Return the [X, Y] coordinate for the center point of the cell that contains the specified text.  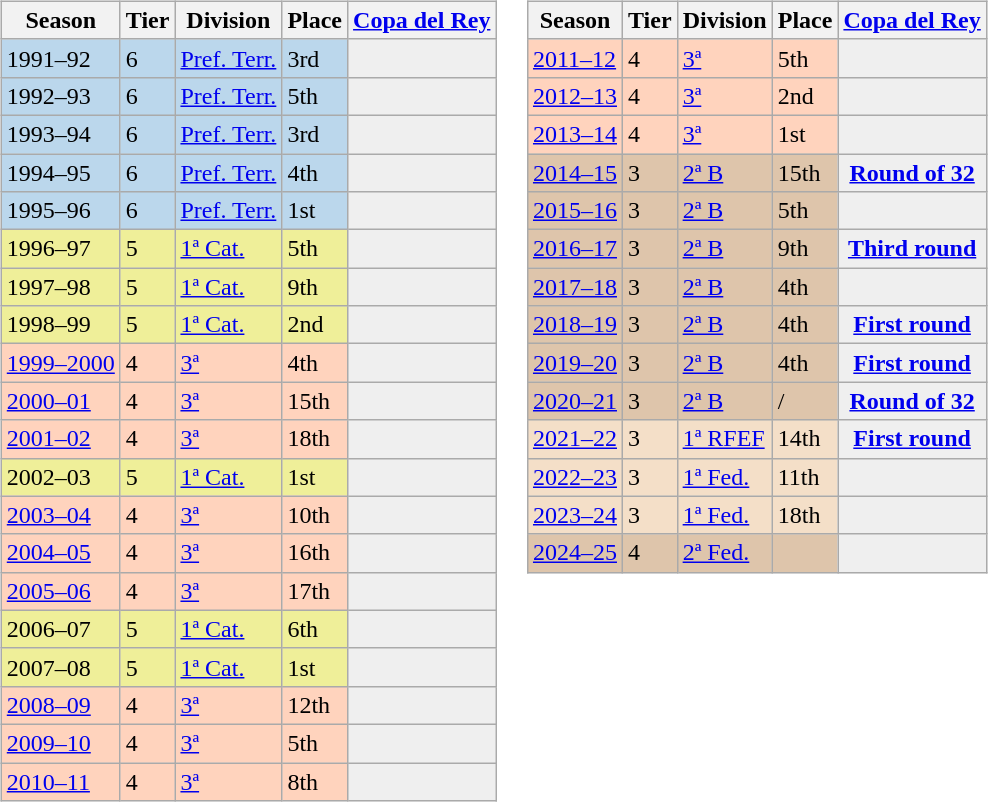
16th [315, 553]
2015–16 [574, 211]
/ [805, 401]
2019–20 [574, 363]
2020–21 [574, 401]
2011–12 [574, 58]
12th [315, 705]
Third round [912, 249]
2007–08 [60, 667]
2016–17 [574, 249]
11th [805, 477]
8th [315, 781]
2022–23 [574, 477]
17th [315, 591]
1994–95 [60, 173]
2009–10 [60, 743]
2001–02 [60, 439]
2006–07 [60, 629]
2ª Fed. [724, 553]
1992–93 [60, 96]
1ª RFEF [724, 439]
1996–97 [60, 249]
2003–04 [60, 515]
2008–09 [60, 705]
1991–92 [60, 58]
2013–14 [574, 134]
2000–01 [60, 401]
1999–2000 [60, 363]
2023–24 [574, 515]
2005–06 [60, 591]
2002–03 [60, 477]
1997–98 [60, 287]
2010–11 [60, 781]
2018–19 [574, 325]
14th [805, 439]
2024–25 [574, 553]
1998–99 [60, 325]
2017–18 [574, 287]
1995–96 [60, 211]
10th [315, 515]
2014–15 [574, 173]
2021–22 [574, 439]
2012–13 [574, 96]
6th [315, 629]
1993–94 [60, 134]
2004–05 [60, 553]
